Return (X, Y) of the center of cell containing provided text 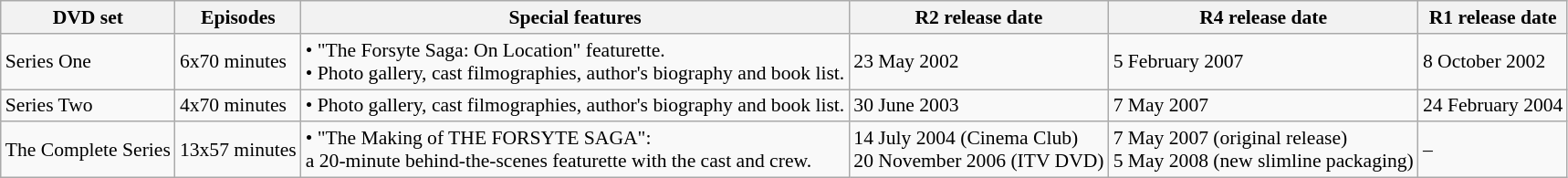
Special features (575, 17)
7 May 2007 (original release)5 May 2008 (new slimline packaging) (1263, 150)
R1 release date (1493, 17)
23 May 2002 (978, 62)
R4 release date (1263, 17)
Series Two (88, 106)
Series One (88, 62)
DVD set (88, 17)
24 February 2004 (1493, 106)
• "The Making of THE FORSYTE SAGA":a 20-minute behind-the-scenes featurette with the cast and crew. (575, 150)
5 February 2007 (1263, 62)
• Photo gallery, cast filmographies, author's biography and book list. (575, 106)
14 July 2004 (Cinema Club)20 November 2006 (ITV DVD) (978, 150)
4x70 minutes (238, 106)
6x70 minutes (238, 62)
– (1493, 150)
8 October 2002 (1493, 62)
7 May 2007 (1263, 106)
Episodes (238, 17)
R2 release date (978, 17)
30 June 2003 (978, 106)
• "The Forsyte Saga: On Location" featurette.• Photo gallery, cast filmographies, author's biography and book list. (575, 62)
13x57 minutes (238, 150)
The Complete Series (88, 150)
